From the cell containing the given text, extract its center point as [X, Y] coordinate. 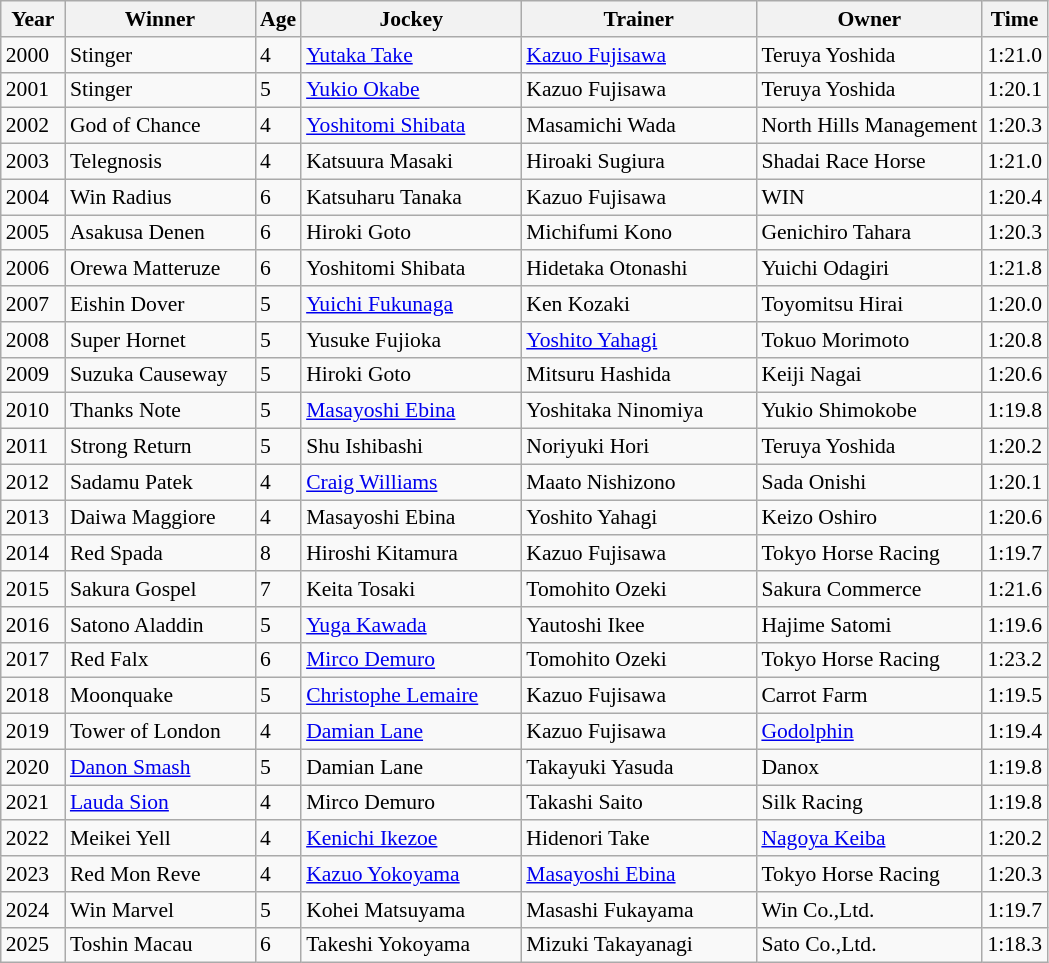
Yukio Okabe [411, 90]
Sakura Commerce [869, 589]
Hajime Satomi [869, 625]
Yuichi Fukunaga [411, 304]
Yusuke Fujioka [411, 340]
Kenichi Ikezoe [411, 839]
Lauda Sion [160, 803]
2011 [33, 447]
1:18.3 [1014, 945]
2006 [33, 269]
Keiji Nagai [869, 375]
2007 [33, 304]
Mitsuru Hashida [638, 375]
Yutaka Take [411, 55]
1:20.8 [1014, 340]
Yoshitaka Ninomiya [638, 411]
2021 [33, 803]
Red Mon Reve [160, 874]
Christophe Lemaire [411, 696]
WIN [869, 197]
Tower of London [160, 732]
2003 [33, 162]
Tokuo Morimoto [869, 340]
Sadamu Patek [160, 482]
2022 [33, 839]
Takashi Saito [638, 803]
2004 [33, 197]
Kohei Matsuyama [411, 910]
2000 [33, 55]
Year [33, 19]
Suzuka Causeway [160, 375]
Yukio Shimokobe [869, 411]
2025 [33, 945]
Red Falx [160, 660]
Toyomitsu Hirai [869, 304]
Strong Return [160, 447]
Trainer [638, 19]
Keizo Oshiro [869, 518]
2015 [33, 589]
1:19.5 [1014, 696]
Hidenori Take [638, 839]
2008 [33, 340]
Takeshi Yokoyama [411, 945]
1:20.4 [1014, 197]
Time [1014, 19]
7 [278, 589]
2019 [33, 732]
Katsuharu Tanaka [411, 197]
2014 [33, 554]
Moonquake [160, 696]
1:21.8 [1014, 269]
2012 [33, 482]
2009 [33, 375]
Masashi Fukayama [638, 910]
1:23.2 [1014, 660]
Genichiro Tahara [869, 233]
Danon Smash [160, 767]
Winner [160, 19]
Meikei Yell [160, 839]
Yuichi Odagiri [869, 269]
Daiwa Maggiore [160, 518]
2023 [33, 874]
Win Co.,Ltd. [869, 910]
Masamichi Wada [638, 126]
Maato Nishizono [638, 482]
Super Hornet [160, 340]
Yuga Kawada [411, 625]
2024 [33, 910]
1:19.6 [1014, 625]
1:21.6 [1014, 589]
Michifumi Kono [638, 233]
Ken Kozaki [638, 304]
Satono Aladdin [160, 625]
Sada Onishi [869, 482]
Nagoya Keiba [869, 839]
Hiroshi Kitamura [411, 554]
Silk Racing [869, 803]
Godolphin [869, 732]
2001 [33, 90]
Owner [869, 19]
Win Marvel [160, 910]
Shadai Race Horse [869, 162]
Jockey [411, 19]
1:20.0 [1014, 304]
2010 [33, 411]
2020 [33, 767]
Asakusa Denen [160, 233]
Yautoshi Ikee [638, 625]
Telegnosis [160, 162]
Orewa Matteruze [160, 269]
Mizuki Takayanagi [638, 945]
Eishin Dover [160, 304]
Kazuo Yokoyama [411, 874]
Craig Williams [411, 482]
2005 [33, 233]
Shu Ishibashi [411, 447]
2002 [33, 126]
Toshin Macau [160, 945]
1:19.4 [1014, 732]
Carrot Farm [869, 696]
Sato Co.,Ltd. [869, 945]
Takayuki Yasuda [638, 767]
2018 [33, 696]
2017 [33, 660]
8 [278, 554]
Keita Tosaki [411, 589]
Sakura Gospel [160, 589]
Red Spada [160, 554]
North Hills Management [869, 126]
Hidetaka Otonashi [638, 269]
Noriyuki Hori [638, 447]
Age [278, 19]
God of Chance [160, 126]
Danox [869, 767]
2013 [33, 518]
Thanks Note [160, 411]
Katsuura Masaki [411, 162]
Win Radius [160, 197]
2016 [33, 625]
Hiroaki Sugiura [638, 162]
